Capture the cell that displays the provided text and extract its [X, Y] central coordinate. 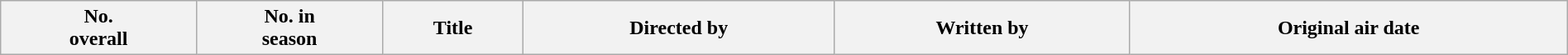
Directed by [678, 28]
Written by [982, 28]
No.overall [99, 28]
Title [453, 28]
No. inseason [289, 28]
Original air date [1348, 28]
